Search for the cell housing the specified text and yield its [X, Y] center coordinate. 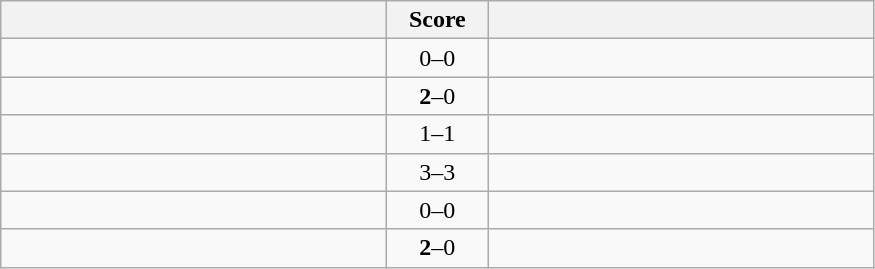
Score [438, 20]
3–3 [438, 172]
1–1 [438, 134]
